Identify which cell holds the provided text, then report its (x, y) central coordinate. 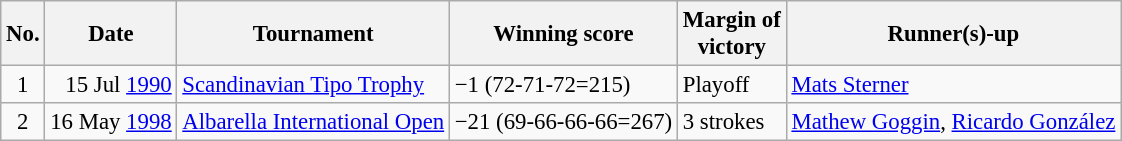
15 Jul 1990 (111, 85)
3 strokes (732, 122)
−1 (72-71-72=215) (563, 85)
Mats Sterner (954, 85)
1 (23, 85)
Winning score (563, 34)
Runner(s)-up (954, 34)
2 (23, 122)
Margin ofvictory (732, 34)
16 May 1998 (111, 122)
Playoff (732, 85)
Albarella International Open (313, 122)
−21 (69-66-66-66=267) (563, 122)
Mathew Goggin, Ricardo González (954, 122)
Scandinavian Tipo Trophy (313, 85)
Date (111, 34)
Tournament (313, 34)
No. (23, 34)
